Determine the (x, y) coordinate at the center of the cell enclosing the given text.  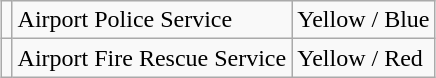
Yellow / Blue (364, 20)
Airport Police Service (152, 20)
Airport Fire Rescue Service (152, 58)
Yellow / Red (364, 58)
